Extract the (X, Y) coordinate from the center of the cell holding the provided text.  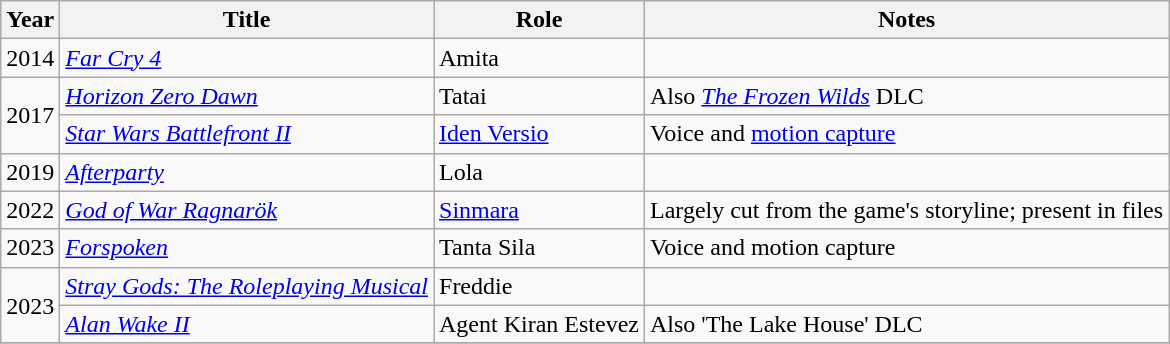
Tatai (540, 96)
Freddie (540, 286)
Horizon Zero Dawn (247, 96)
Lola (540, 172)
God of War Ragnarök (247, 210)
Largely cut from the game's storyline; present in files (906, 210)
2022 (30, 210)
2019 (30, 172)
Stray Gods: The Roleplaying Musical (247, 286)
Year (30, 20)
Role (540, 20)
Also 'The Lake House' DLC (906, 324)
2014 (30, 58)
Notes (906, 20)
Star Wars Battlefront II (247, 134)
Far Cry 4 (247, 58)
Title (247, 20)
Amita (540, 58)
Tanta Sila (540, 248)
Forspoken (247, 248)
Iden Versio (540, 134)
Also The Frozen Wilds DLC (906, 96)
Agent Kiran Estevez (540, 324)
Afterparty (247, 172)
2017 (30, 115)
Alan Wake II (247, 324)
Sinmara (540, 210)
